Return the (X, Y) coordinate for the center point of the cell that contains the specified text.  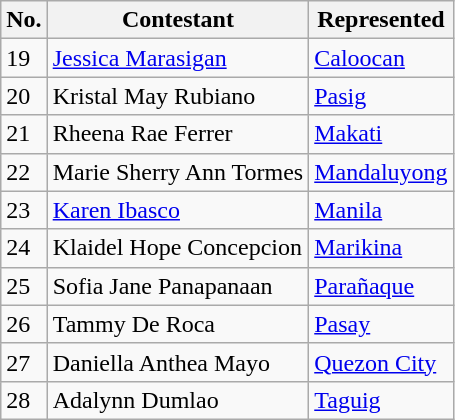
Contestant (178, 20)
22 (24, 172)
Klaidel Hope Concepcion (178, 248)
No. (24, 20)
Jessica Marasigan (178, 58)
Tammy De Roca (178, 324)
Quezon City (381, 362)
26 (24, 324)
Marie Sherry Ann Tormes (178, 172)
Kristal May Rubiano (178, 96)
24 (24, 248)
Sofia Jane Panapanaan (178, 286)
Taguig (381, 400)
21 (24, 134)
Pasig (381, 96)
Caloocan (381, 58)
28 (24, 400)
Marikina (381, 248)
Manila (381, 210)
25 (24, 286)
19 (24, 58)
23 (24, 210)
Adalynn Dumlao (178, 400)
27 (24, 362)
Mandaluyong (381, 172)
20 (24, 96)
Daniella Anthea Mayo (178, 362)
Karen Ibasco (178, 210)
Parañaque (381, 286)
Rheena Rae Ferrer (178, 134)
Pasay (381, 324)
Represented (381, 20)
Makati (381, 134)
